Search for the cell housing the specified text and yield its (X, Y) center coordinate. 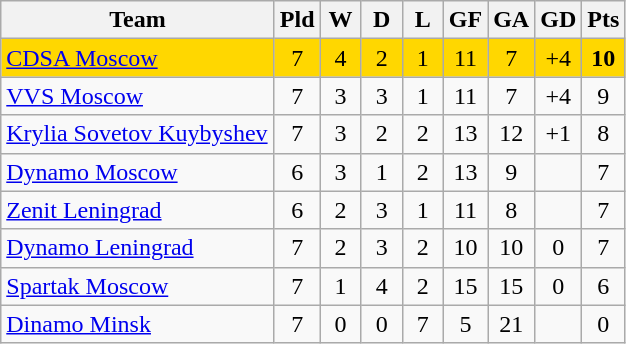
VVS Moscow (138, 96)
5 (465, 324)
Pld (297, 20)
Dynamo Moscow (138, 172)
12 (512, 134)
Team (138, 20)
CDSA Moscow (138, 58)
W (340, 20)
Dynamo Leningrad (138, 248)
GF (465, 20)
D (382, 20)
Dinamo Minsk (138, 324)
Krylia Sovetov Kuybyshev (138, 134)
L (422, 20)
GD (558, 20)
Pts (604, 20)
21 (512, 324)
Zenit Leningrad (138, 210)
Spartak Moscow (138, 286)
GA (512, 20)
+1 (558, 134)
